Provide the (x, y) coordinate of the cell's center where the given text is located.  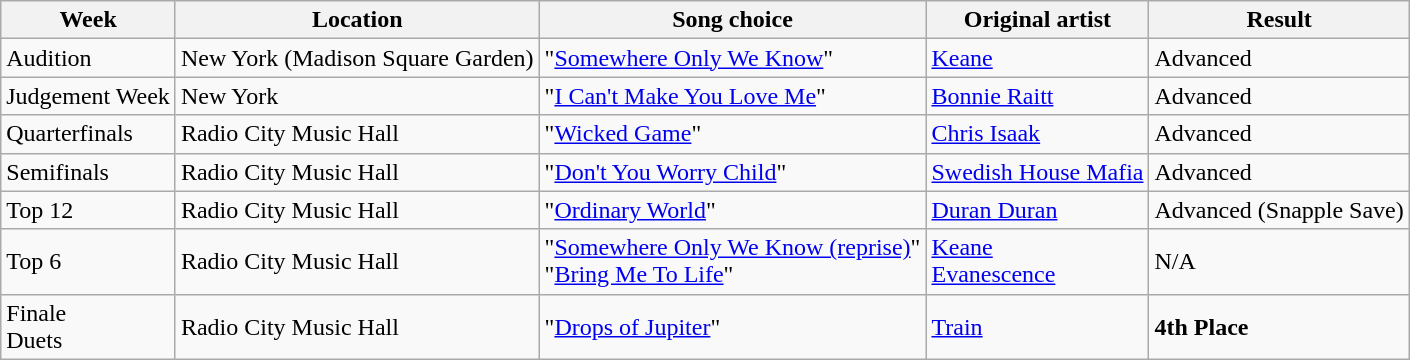
Duran Duran (1038, 210)
"Don't You Worry Child" (732, 172)
"Ordinary World" (732, 210)
4th Place (1279, 326)
Original artist (1038, 20)
Train (1038, 326)
Bonnie Raitt (1038, 96)
Judgement Week (88, 96)
Quarterfinals (88, 134)
FinaleDuets (88, 326)
Song choice (732, 20)
Keane (1038, 58)
"Somewhere Only We Know" (732, 58)
"Drops of Jupiter" (732, 326)
Top 12 (88, 210)
KeaneEvanescence (1038, 262)
Advanced (Snapple Save) (1279, 210)
"I Can't Make You Love Me" (732, 96)
Chris Isaak (1038, 134)
Audition (88, 58)
Swedish House Mafia (1038, 172)
Location (357, 20)
Semifinals (88, 172)
New York (357, 96)
"Wicked Game" (732, 134)
Top 6 (88, 262)
New York (Madison Square Garden) (357, 58)
Week (88, 20)
Result (1279, 20)
"Somewhere Only We Know (reprise)""Bring Me To Life" (732, 262)
N/A (1279, 262)
